From the cell containing the given text, extract its center point as [x, y] coordinate. 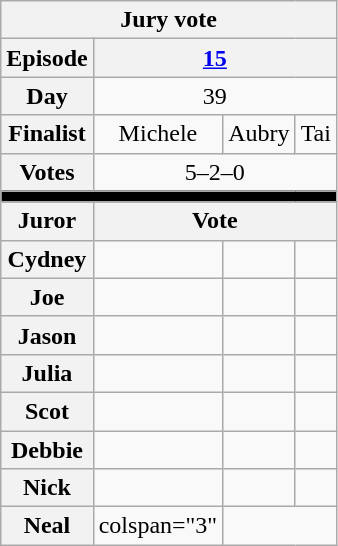
15 [214, 58]
Tai [316, 134]
Votes [47, 172]
Jason [47, 335]
Debbie [47, 449]
Cydney [47, 259]
colspan="3" [158, 526]
Nick [47, 488]
5–2–0 [214, 172]
Joe [47, 297]
Neal [47, 526]
Juror [47, 221]
Scot [47, 411]
39 [214, 96]
Julia [47, 373]
Aubry [259, 134]
Jury vote [169, 20]
Michele [158, 134]
Day [47, 96]
Vote [214, 221]
Episode [47, 58]
Finalist [47, 134]
